Determine the (x, y) coordinate at the center of the cell enclosing the given text.  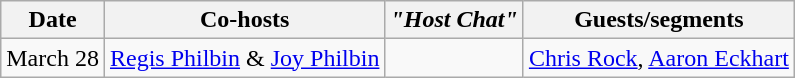
Regis Philbin & Joy Philbin (244, 58)
Date (53, 20)
Chris Rock, Aaron Eckhart (658, 58)
March 28 (53, 58)
Co-hosts (244, 20)
"Host Chat" (454, 20)
Guests/segments (658, 20)
